For the text-containing cell, return its midpoint in [x, y] coordinate format. 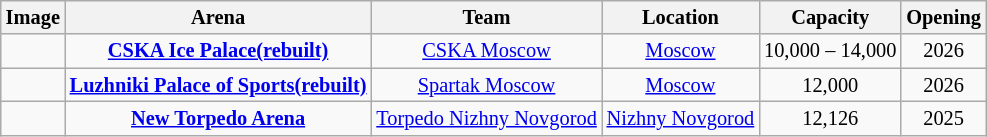
Capacity [830, 17]
Spartak Moscow [486, 85]
CSKA Ice Palace(rebuilt) [218, 51]
Team [486, 17]
Location [680, 17]
2025 [943, 118]
Arena [218, 17]
CSKA Moscow [486, 51]
New Torpedo Arena [218, 118]
12,000 [830, 85]
Torpedo Nizhny Novgorod [486, 118]
12,126 [830, 118]
Opening [943, 17]
Image [33, 17]
Nizhny Novgorod [680, 118]
Luzhniki Palace of Sports(rebuilt) [218, 85]
10,000 – 14,000 [830, 51]
